Return the (x, y) coordinate for the center point of the cell that contains the specified text.  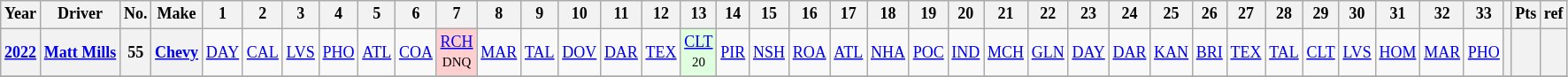
CLT (1320, 52)
16 (809, 14)
30 (1357, 14)
ref (1554, 14)
Matt Mills (80, 52)
IND (966, 52)
20 (966, 14)
HOM (1398, 52)
5 (377, 14)
2022 (21, 52)
Year (21, 14)
COA (416, 52)
CAL (262, 52)
Chevy (177, 52)
14 (733, 14)
9 (540, 14)
RCHDNQ (457, 52)
Make (177, 14)
31 (1398, 14)
8 (499, 14)
55 (136, 52)
MCH (1006, 52)
33 (1483, 14)
12 (661, 14)
19 (928, 14)
CLT20 (699, 52)
POC (928, 52)
29 (1320, 14)
32 (1442, 14)
BRI (1209, 52)
21 (1006, 14)
No. (136, 14)
Driver (80, 14)
1 (222, 14)
28 (1284, 14)
15 (770, 14)
PIR (733, 52)
10 (580, 14)
24 (1129, 14)
Pts (1526, 14)
22 (1048, 14)
27 (1246, 14)
GLN (1048, 52)
18 (888, 14)
3 (301, 14)
NHA (888, 52)
23 (1088, 14)
KAN (1172, 52)
ROA (809, 52)
6 (416, 14)
2 (262, 14)
17 (849, 14)
13 (699, 14)
NSH (770, 52)
4 (338, 14)
11 (621, 14)
25 (1172, 14)
26 (1209, 14)
DOV (580, 52)
7 (457, 14)
